Find where the given text appears and provide that cell's center as [X, Y] coordinate. 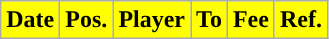
Ref. [300, 20]
Date [30, 20]
Player [152, 20]
Fee [250, 20]
To [210, 20]
Pos. [86, 20]
